Output the [x, y] coordinate of the center of the cell containing the given text.  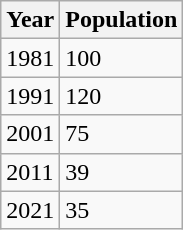
75 [122, 134]
1981 [30, 58]
35 [122, 210]
Year [30, 20]
39 [122, 172]
100 [122, 58]
120 [122, 96]
1991 [30, 96]
Population [122, 20]
2021 [30, 210]
2011 [30, 172]
2001 [30, 134]
